Detect which cell encompasses the target text, then output its [x, y] center coordinate. 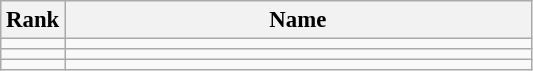
Rank [33, 20]
Name [298, 20]
